Identify which cell holds the provided text, then report its [x, y] central coordinate. 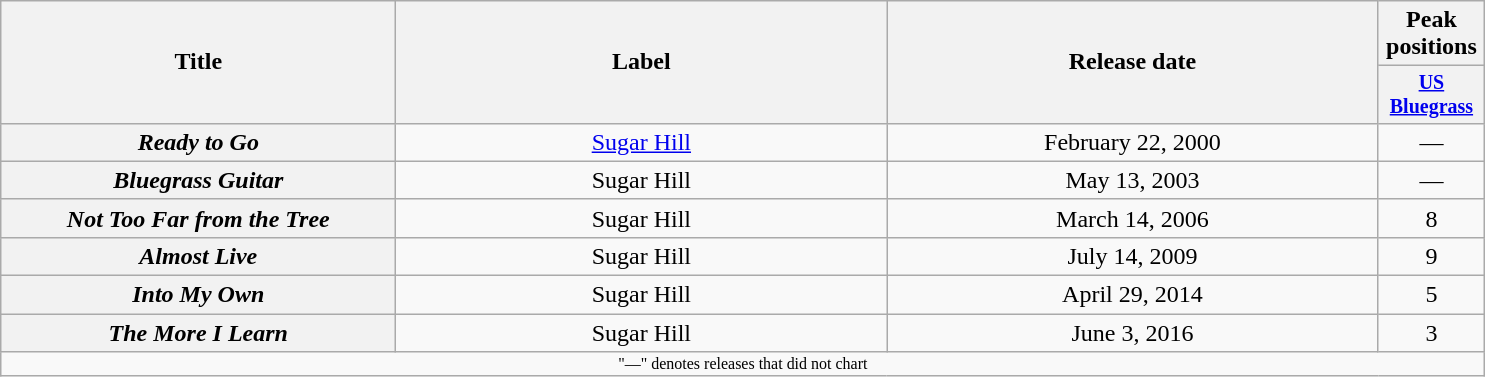
March 14, 2006 [1132, 218]
"—" denotes releases that did not chart [743, 364]
February 22, 2000 [1132, 142]
9 [1432, 256]
3 [1432, 333]
Almost Live [198, 256]
Ready to Go [198, 142]
Not Too Far from the Tree [198, 218]
US Bluegrass [1432, 94]
Title [198, 62]
July 14, 2009 [1132, 256]
Label [642, 62]
Bluegrass Guitar [198, 180]
Release date [1132, 62]
5 [1432, 295]
Into My Own [198, 295]
Peak positions [1432, 34]
8 [1432, 218]
April 29, 2014 [1132, 295]
The More I Learn [198, 333]
May 13, 2003 [1132, 180]
June 3, 2016 [1132, 333]
